Detect which cell encompasses the target text, then output its (X, Y) center coordinate. 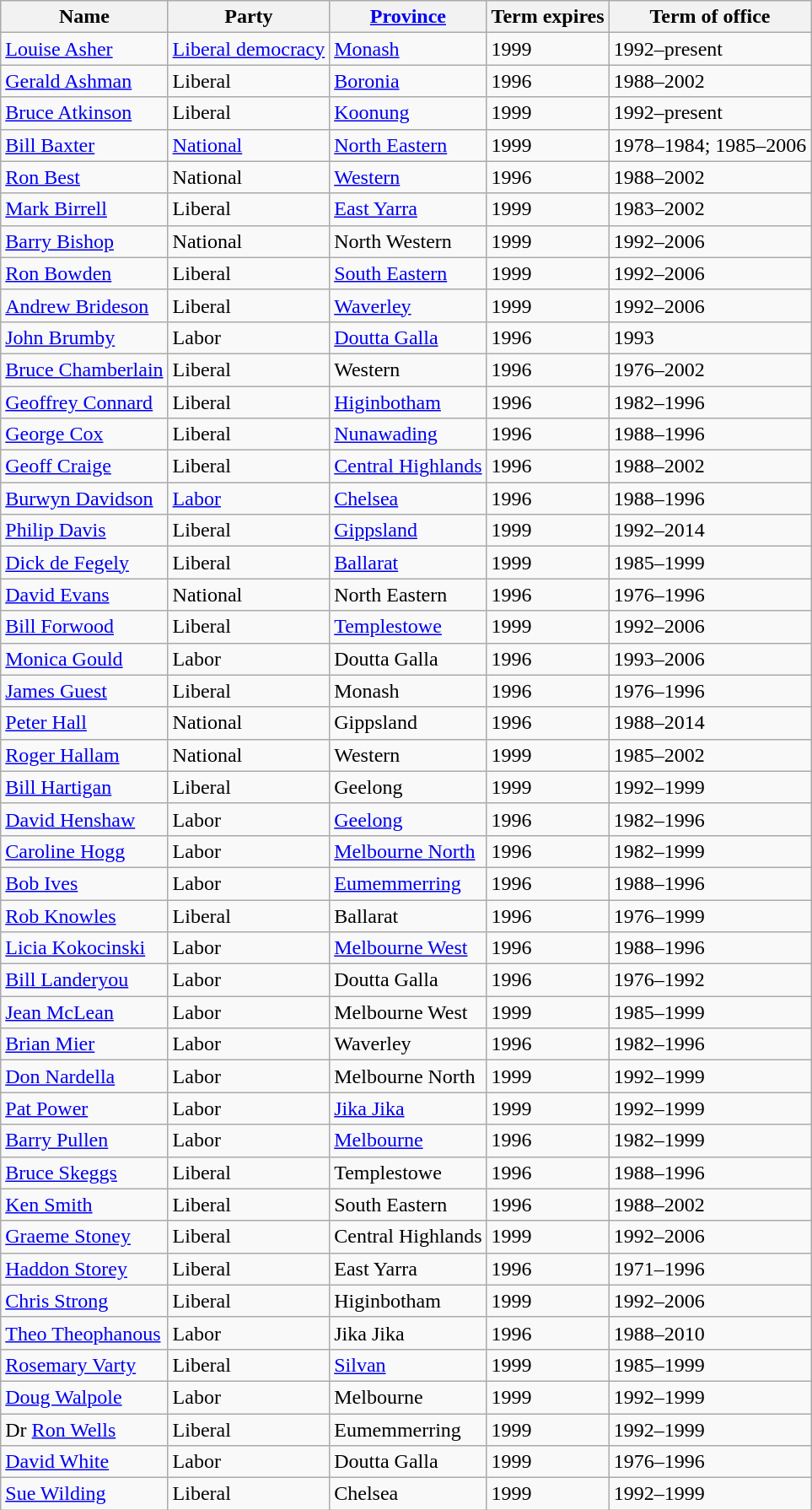
1993 (710, 337)
George Cox (84, 434)
Bill Landeryou (84, 980)
Bill Hartigan (84, 787)
Burwyn Davidson (84, 499)
1993–2006 (710, 659)
David White (84, 1462)
Liberal democracy (249, 49)
Haddon Storey (84, 1269)
1983–2002 (710, 209)
Koonung (408, 113)
1976–1992 (710, 980)
Term of office (710, 17)
Silvan (408, 1365)
Sue Wilding (84, 1494)
Ken Smith (84, 1205)
1988–2014 (710, 723)
Caroline Hogg (84, 851)
Geoff Craige (84, 466)
Pat Power (84, 1108)
Graeme Stoney (84, 1237)
Ron Bowden (84, 273)
Bob Ives (84, 883)
1978–1984; 1985–2006 (710, 145)
Monica Gould (84, 659)
Dr Ron Wells (84, 1430)
1985–2002 (710, 755)
1992–2014 (710, 531)
Bill Forwood (84, 627)
North Western (408, 241)
Dick de Fegely (84, 563)
Jean McLean (84, 1012)
Rosemary Varty (84, 1365)
James Guest (84, 691)
Ron Best (84, 177)
John Brumby (84, 337)
Rob Knowles (84, 915)
Louise Asher (84, 49)
Bill Baxter (84, 145)
Roger Hallam (84, 755)
Licia Kokocinski (84, 948)
1976–2002 (710, 369)
Philip Davis (84, 531)
Gerald Ashman (84, 81)
Nunawading (408, 434)
Party (249, 17)
Term expires (548, 17)
Boronia (408, 81)
Doug Walpole (84, 1397)
Brian Mier (84, 1044)
David Evans (84, 595)
Geoffrey Connard (84, 402)
Bruce Atkinson (84, 113)
Don Nardella (84, 1076)
Chris Strong (84, 1301)
David Henshaw (84, 819)
Theo Theophanous (84, 1333)
Barry Bishop (84, 241)
Bruce Chamberlain (84, 369)
Province (408, 17)
1988–2010 (710, 1333)
Mark Birrell (84, 209)
Andrew Brideson (84, 305)
Peter Hall (84, 723)
1971–1996 (710, 1269)
Barry Pullen (84, 1141)
1976–1999 (710, 915)
Name (84, 17)
Bruce Skeggs (84, 1173)
